Determine the [x, y] coordinate at the center of the cell enclosing the given text.  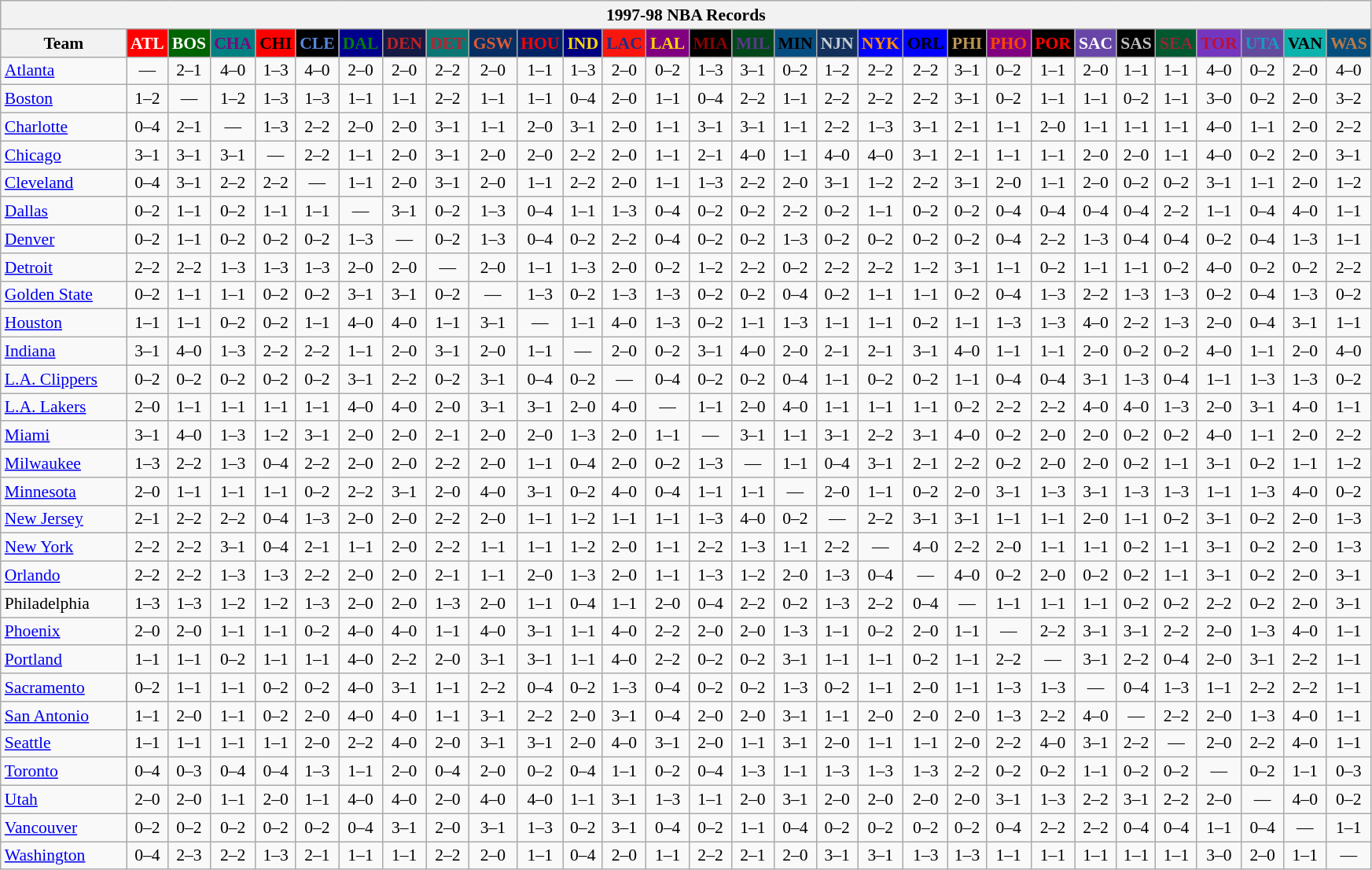
Philadelphia [64, 603]
1997-98 NBA Records [686, 15]
NYK [881, 43]
San Antonio [64, 716]
Golden State [64, 295]
CHI [275, 43]
ORL [926, 43]
Toronto [64, 772]
Indiana [64, 352]
UTA [1263, 43]
Houston [64, 323]
POR [1053, 43]
SAS [1136, 43]
Washington [64, 856]
ATL [148, 43]
Team [64, 43]
MIA [710, 43]
BOS [189, 43]
MIN [795, 43]
VAN [1305, 43]
Miami [64, 436]
CLE [318, 43]
PHO [1008, 43]
Milwaukee [64, 463]
Cleveland [64, 183]
2–3 [189, 856]
SEA [1176, 43]
Denver [64, 239]
Minnesota [64, 492]
IND [583, 43]
MIL [753, 43]
PHI [967, 43]
DAL [361, 43]
Detroit [64, 267]
Phoenix [64, 632]
Orlando [64, 576]
New York [64, 547]
Atlanta [64, 71]
Seattle [64, 743]
Boston [64, 99]
GSW [494, 43]
SAC [1096, 43]
Dallas [64, 212]
LAL [668, 43]
DEN [404, 43]
NJN [837, 43]
Sacramento [64, 688]
Vancouver [64, 828]
DET [448, 43]
Utah [64, 800]
TOR [1219, 43]
HOU [539, 43]
L.A. Clippers [64, 379]
3–2 [1349, 99]
New Jersey [64, 519]
LAC [624, 43]
Portland [64, 660]
L.A. Lakers [64, 407]
WAS [1349, 43]
Charlotte [64, 127]
Chicago [64, 155]
CHA [233, 43]
